For the text-containing cell, return its midpoint in [x, y] coordinate format. 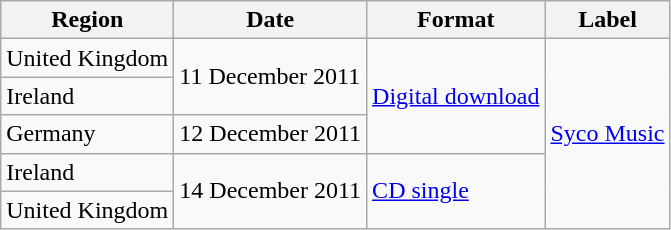
Syco Music [608, 134]
Label [608, 20]
Germany [88, 134]
Format [456, 20]
12 December 2011 [270, 134]
14 December 2011 [270, 191]
Digital download [456, 96]
Date [270, 20]
CD single [456, 191]
11 December 2011 [270, 77]
Region [88, 20]
